Find where the given text appears and provide that cell's center as [X, Y] coordinate. 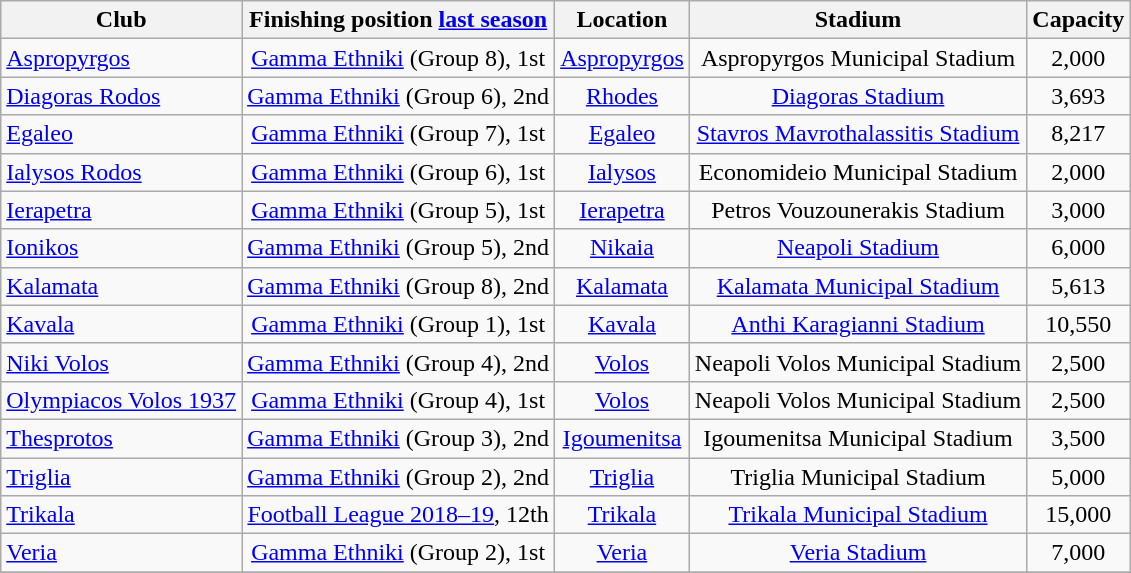
Thesprotos [122, 438]
Igoumenitsa Municipal Stadium [858, 438]
Football League 2018–19, 12th [398, 515]
6,000 [1078, 248]
Nikaia [622, 248]
Diagoras Stadium [858, 96]
Location [622, 20]
Gamma Ethniki (Group 8), 1st [398, 58]
Ialysos Rodos [122, 172]
7,000 [1078, 553]
Gamma Ethniki (Group 8), 2nd [398, 286]
Aspropyrgos Municipal Stadium [858, 58]
Gamma Ethniki (Group 6), 1st [398, 172]
Gamma Ethniki (Group 2), 2nd [398, 477]
Diagoras Rodos [122, 96]
5,613 [1078, 286]
Olympiacos Volos 1937 [122, 400]
10,550 [1078, 324]
Igoumenitsa [622, 438]
5,000 [1078, 477]
Ionikos [122, 248]
Gamma Ethniki (Group 6), 2nd [398, 96]
Triglia Municipal Stadium [858, 477]
3,500 [1078, 438]
Kalamata Municipal Stadium [858, 286]
Petros Vouzounerakis Stadium [858, 210]
3,693 [1078, 96]
Capacity [1078, 20]
Gamma Ethniki (Group 4), 2nd [398, 362]
Stadium [858, 20]
Gamma Ethniki (Group 3), 2nd [398, 438]
Niki Volos [122, 362]
Gamma Ethniki (Group 7), 1st [398, 134]
Economideio Municipal Stadium [858, 172]
Gamma Ethniki (Group 1), 1st [398, 324]
3,000 [1078, 210]
Stavros Mavrothalassitis Stadium [858, 134]
Rhodes [622, 96]
Ialysos [622, 172]
8,217 [1078, 134]
Gamma Ethniki (Group 5), 1st [398, 210]
Finishing position last season [398, 20]
Anthi Karagianni Stadium [858, 324]
Gamma Ethniki (Group 4), 1st [398, 400]
Veria Stadium [858, 553]
Club [122, 20]
Neapoli Stadium [858, 248]
15,000 [1078, 515]
Trikala Municipal Stadium [858, 515]
Gamma Ethniki (Group 2), 1st [398, 553]
Gamma Ethniki (Group 5), 2nd [398, 248]
